Output the (x, y) coordinate of the center of the cell containing the given text.  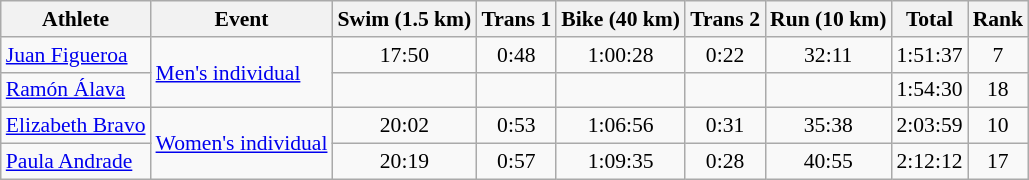
0:28 (725, 162)
Ramón Álava (76, 90)
18 (998, 90)
2:12:12 (929, 162)
Trans 2 (725, 19)
32:11 (828, 55)
Run (10 km) (828, 19)
Men's individual (242, 72)
1:51:37 (929, 55)
7 (998, 55)
Bike (40 km) (620, 19)
10 (998, 126)
Rank (998, 19)
1:09:35 (620, 162)
0:31 (725, 126)
0:48 (516, 55)
0:22 (725, 55)
40:55 (828, 162)
Athlete (76, 19)
0:57 (516, 162)
0:53 (516, 126)
Total (929, 19)
Juan Figueroa (76, 55)
1:00:28 (620, 55)
1:54:30 (929, 90)
20:02 (405, 126)
Paula Andrade (76, 162)
Women's individual (242, 144)
17 (998, 162)
2:03:59 (929, 126)
20:19 (405, 162)
17:50 (405, 55)
Event (242, 19)
1:06:56 (620, 126)
Elizabeth Bravo (76, 126)
Swim (1.5 km) (405, 19)
35:38 (828, 126)
Trans 1 (516, 19)
